For the text-containing cell, return its midpoint in [x, y] coordinate format. 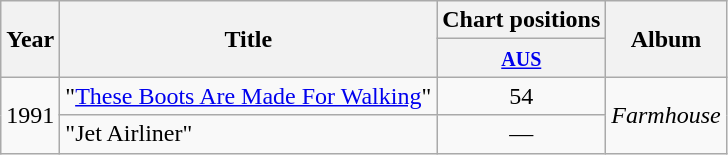
1991 [30, 115]
"Jet Airliner" [248, 134]
Farmhouse [666, 115]
Title [248, 39]
AUS [522, 58]
54 [522, 96]
Chart positions [522, 20]
"These Boots Are Made For Walking" [248, 96]
— [522, 134]
Year [30, 39]
Album [666, 39]
